Locate the cell with the specified text and output its (x, y) center coordinate. 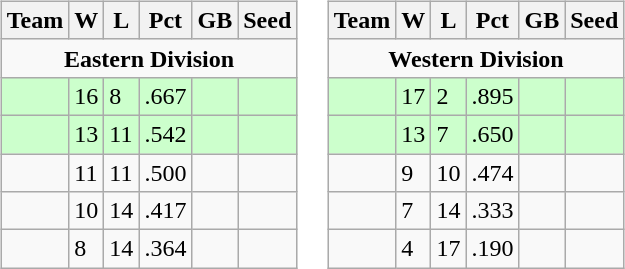
16 (86, 96)
.500 (166, 173)
.895 (492, 96)
9 (414, 173)
.667 (166, 96)
.417 (166, 211)
.542 (166, 134)
Eastern Division (149, 58)
.364 (166, 249)
.190 (492, 249)
Western Division (476, 58)
.333 (492, 211)
4 (414, 249)
2 (448, 96)
.650 (492, 134)
.474 (492, 173)
